Return the [X, Y] coordinate for the center point of the cell that contains the specified text.  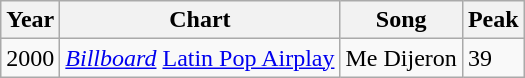
Me Dijeron [401, 58]
Chart [200, 20]
Song [401, 20]
39 [493, 58]
Year [30, 20]
2000 [30, 58]
Billboard Latin Pop Airplay [200, 58]
Peak [493, 20]
